Identify which cell holds the provided text, then report its [x, y] central coordinate. 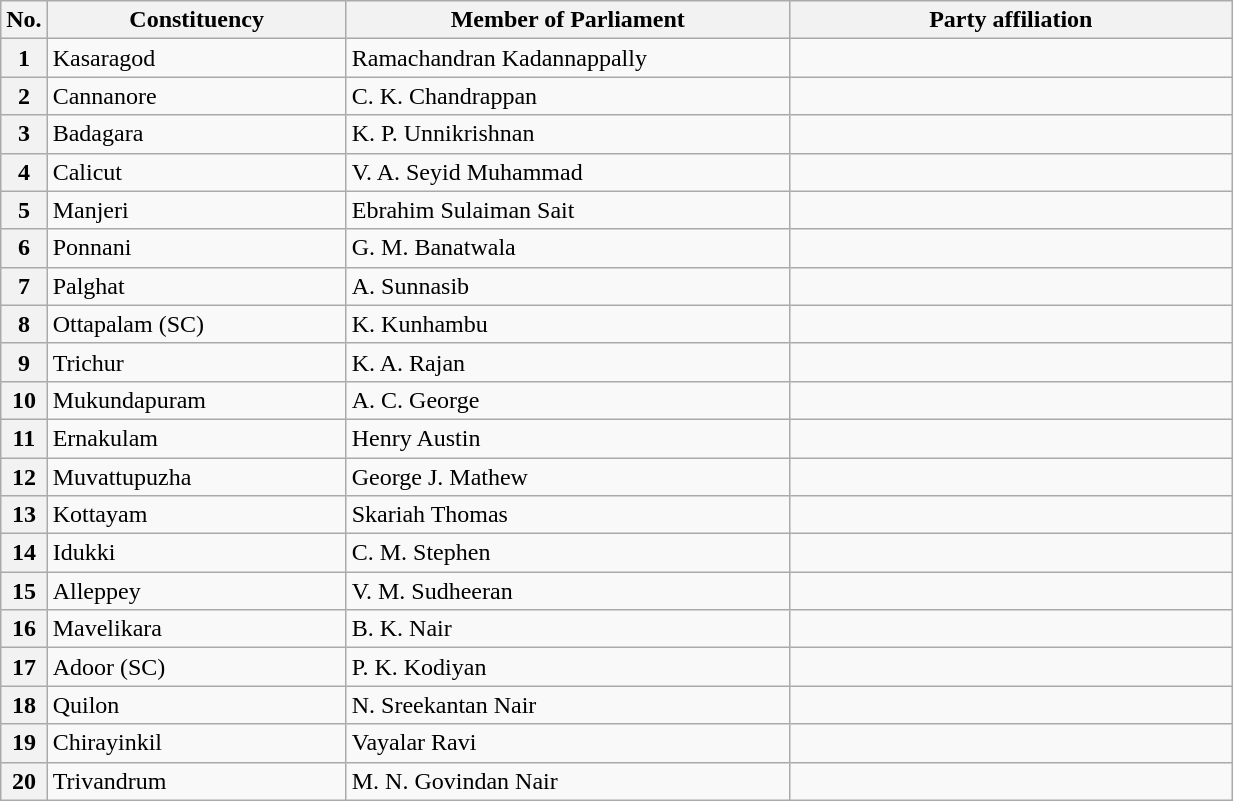
Manjeri [196, 210]
C. K. Chandrappan [568, 96]
Member of Parliament [568, 20]
Mavelikara [196, 629]
P. K. Kodiyan [568, 667]
C. M. Stephen [568, 553]
2 [24, 96]
Chirayinkil [196, 743]
N. Sreekantan Nair [568, 705]
Kottayam [196, 515]
Muvattupuzha [196, 477]
19 [24, 743]
Quilon [196, 705]
Alleppey [196, 591]
Ebrahim Sulaiman Sait [568, 210]
Trichur [196, 362]
14 [24, 553]
Idukki [196, 553]
Vayalar Ravi [568, 743]
Palghat [196, 286]
9 [24, 362]
Calicut [196, 172]
Skariah Thomas [568, 515]
K. Kunhambu [568, 324]
Kasaragod [196, 58]
Cannanore [196, 96]
Ernakulam [196, 438]
7 [24, 286]
V. M. Sudheeran [568, 591]
K. A. Rajan [568, 362]
4 [24, 172]
Ottapalam (SC) [196, 324]
10 [24, 400]
No. [24, 20]
18 [24, 705]
1 [24, 58]
V. A. Seyid Muhammad [568, 172]
16 [24, 629]
Ramachandran Kadannappally [568, 58]
15 [24, 591]
B. K. Nair [568, 629]
13 [24, 515]
Constituency [196, 20]
M. N. Govindan Nair [568, 781]
Trivandrum [196, 781]
A. C. George [568, 400]
Adoor (SC) [196, 667]
20 [24, 781]
11 [24, 438]
Party affiliation [1010, 20]
G. M. Banatwala [568, 248]
6 [24, 248]
Ponnani [196, 248]
5 [24, 210]
Henry Austin [568, 438]
Mukundapuram [196, 400]
17 [24, 667]
3 [24, 134]
George J. Mathew [568, 477]
K. P. Unnikrishnan [568, 134]
A. Sunnasib [568, 286]
8 [24, 324]
12 [24, 477]
Badagara [196, 134]
